Find where the given text appears and provide that cell's center as (X, Y) coordinate. 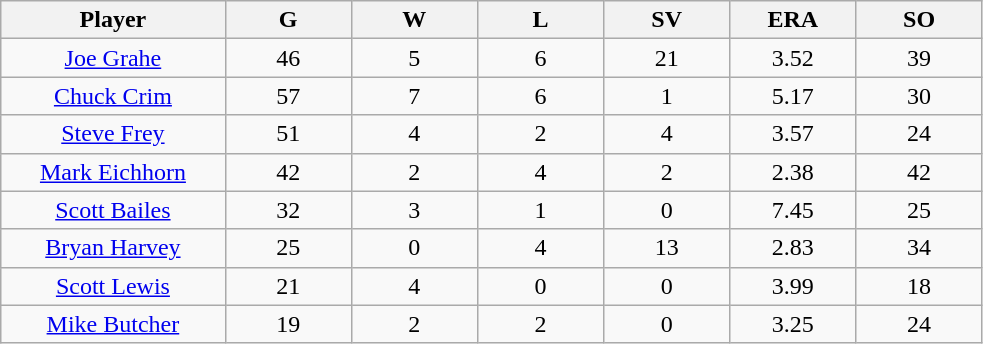
W (414, 20)
Bryan Harvey (113, 248)
19 (288, 324)
34 (919, 248)
32 (288, 210)
Scott Bailes (113, 210)
SO (919, 20)
ERA (793, 20)
Steve Frey (113, 134)
G (288, 20)
Joe Grahe (113, 58)
Scott Lewis (113, 286)
Player (113, 20)
3.99 (793, 286)
30 (919, 96)
Mark Eichhorn (113, 172)
5.17 (793, 96)
7.45 (793, 210)
Chuck Crim (113, 96)
46 (288, 58)
2.83 (793, 248)
SV (667, 20)
39 (919, 58)
Mike Butcher (113, 324)
2.38 (793, 172)
3 (414, 210)
L (540, 20)
13 (667, 248)
57 (288, 96)
3.52 (793, 58)
5 (414, 58)
3.57 (793, 134)
7 (414, 96)
18 (919, 286)
3.25 (793, 324)
51 (288, 134)
